Extract the [X, Y] coordinate from the center of the cell holding the provided text.  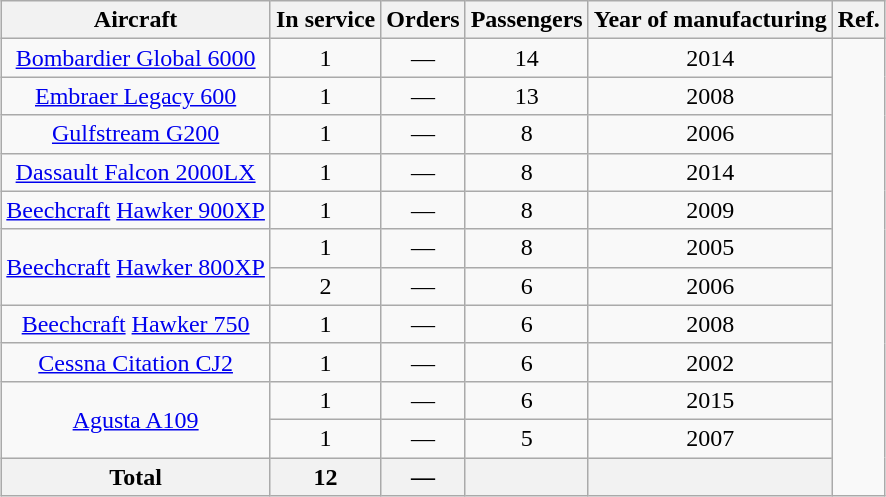
In service [325, 20]
14 [526, 58]
Orders [423, 20]
Cessna Citation CJ2 [136, 362]
Passengers [526, 20]
2005 [710, 248]
Beechcraft Hawker 800XP [136, 267]
2015 [710, 400]
2002 [710, 362]
12 [325, 477]
Bombardier Global 6000 [136, 58]
2009 [710, 210]
Ref. [858, 20]
2007 [710, 438]
Dassault Falcon 2000LX [136, 172]
Agusta A109 [136, 419]
Embraer Legacy 600 [136, 96]
Year of manufacturing [710, 20]
Gulfstream G200 [136, 134]
Beechcraft Hawker 900XP [136, 210]
Beechcraft Hawker 750 [136, 324]
5 [526, 438]
Total [136, 477]
13 [526, 96]
2 [325, 286]
Aircraft [136, 20]
